Extract the [X, Y] coordinate from the center of the cell holding the provided text.  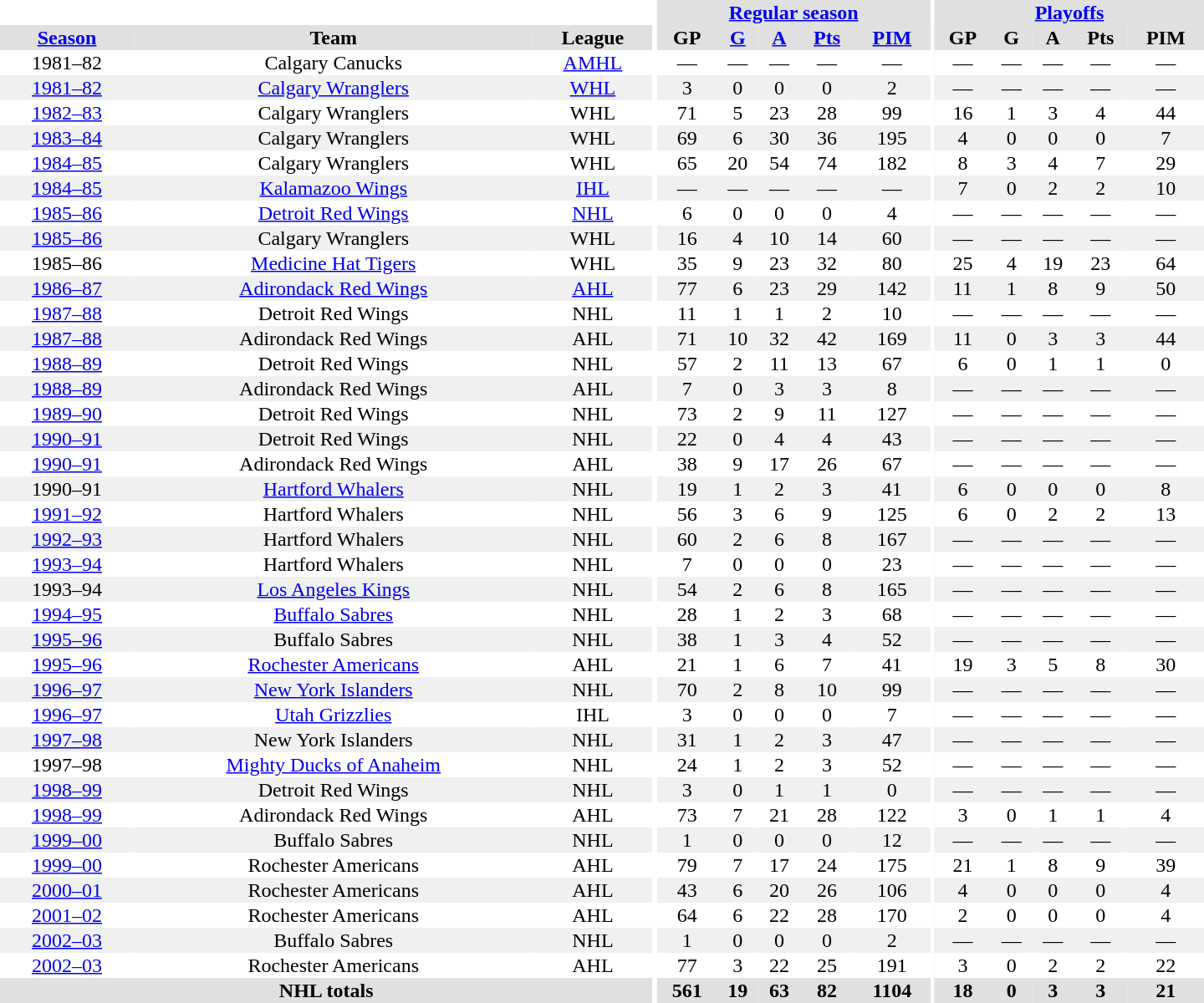
561 [687, 990]
1994–95 [67, 614]
69 [687, 138]
1983–84 [67, 138]
47 [891, 740]
NHL totals [326, 990]
175 [891, 865]
80 [891, 263]
182 [891, 163]
74 [827, 163]
50 [1166, 288]
1986–87 [67, 288]
36 [827, 138]
1992–93 [67, 539]
191 [891, 965]
Playoffs [1069, 13]
Los Angeles Kings [333, 589]
35 [687, 263]
Season [67, 38]
31 [687, 740]
2001–02 [67, 915]
169 [891, 339]
170 [891, 915]
Kalamazoo Wings [333, 188]
1989–90 [67, 414]
Team [333, 38]
122 [891, 815]
65 [687, 163]
Medicine Hat Tigers [333, 263]
142 [891, 288]
127 [891, 414]
42 [827, 339]
82 [827, 990]
106 [891, 890]
1104 [891, 990]
Mighty Ducks of Anaheim [333, 765]
Utah Grizzlies [333, 715]
1991–92 [67, 514]
167 [891, 539]
2000–01 [67, 890]
79 [687, 865]
39 [1166, 865]
165 [891, 589]
12 [891, 840]
League [592, 38]
14 [827, 238]
18 [963, 990]
1982–83 [67, 113]
195 [891, 138]
56 [687, 514]
70 [687, 690]
68 [891, 614]
63 [779, 990]
AMHL [592, 63]
Calgary Canucks [333, 63]
Regular season [794, 13]
57 [687, 364]
125 [891, 514]
